Locate the cell with the specified text and output its (X, Y) center coordinate. 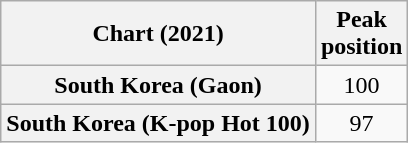
South Korea (K-pop Hot 100) (158, 123)
97 (361, 123)
Chart (2021) (158, 34)
100 (361, 85)
South Korea (Gaon) (158, 85)
Peakposition (361, 34)
